Extract the (X, Y) coordinate from the center of the cell holding the provided text.  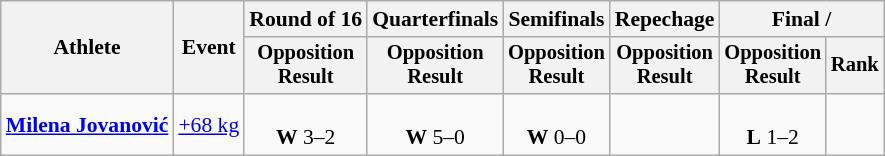
W 5–0 (435, 124)
W 0–0 (556, 124)
W 3–2 (306, 124)
Rank (855, 66)
Semifinals (556, 19)
Repechage (665, 19)
Final / (801, 19)
+68 kg (208, 124)
L 1–2 (772, 124)
Round of 16 (306, 19)
Event (208, 48)
Athlete (88, 48)
Quarterfinals (435, 19)
Milena Jovanović (88, 124)
